Return (X, Y) of the center of cell containing provided text 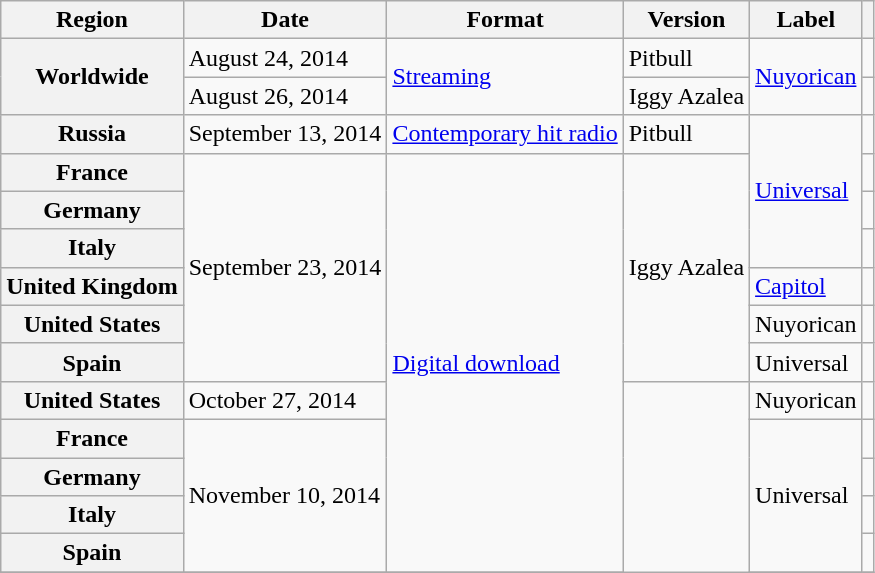
Worldwide (92, 77)
August 26, 2014 (285, 96)
Format (505, 20)
Date (285, 20)
Label (806, 20)
Contemporary hit radio (505, 134)
October 27, 2014 (285, 400)
Digital download (505, 362)
November 10, 2014 (285, 495)
September 23, 2014 (285, 267)
Version (686, 20)
Region (92, 20)
United Kingdom (92, 286)
August 24, 2014 (285, 58)
September 13, 2014 (285, 134)
Russia (92, 134)
Streaming (505, 77)
Capitol (806, 286)
